Provide the [X, Y] coordinate of the cell's center where the given text is located.  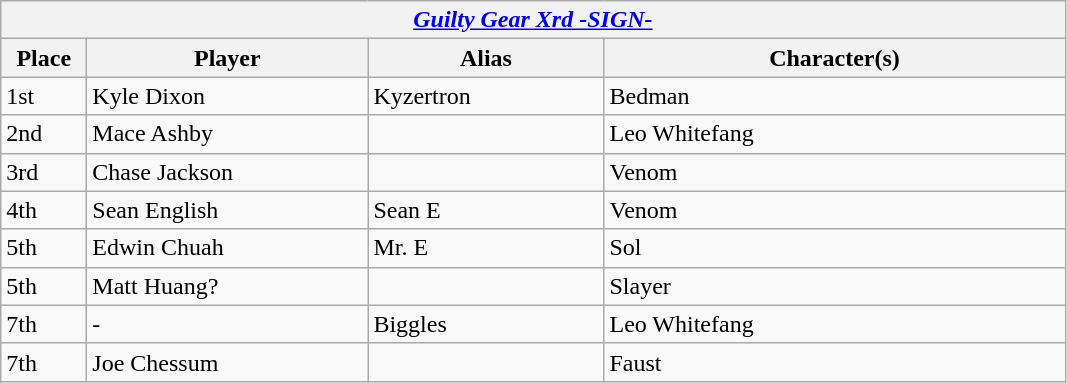
Bedman [834, 96]
Chase Jackson [228, 172]
Player [228, 58]
Guilty Gear Xrd -SIGN- [533, 20]
Faust [834, 362]
Edwin Chuah [228, 248]
Mr. E [486, 248]
- [228, 324]
4th [44, 210]
Sean English [228, 210]
Matt Huang? [228, 286]
Place [44, 58]
Alias [486, 58]
Character(s) [834, 58]
3rd [44, 172]
Mace Ashby [228, 134]
Sean E [486, 210]
1st [44, 96]
Kyle Dixon [228, 96]
Slayer [834, 286]
2nd [44, 134]
Biggles [486, 324]
Sol [834, 248]
Kyzertron [486, 96]
Joe Chessum [228, 362]
